Provide the [x, y] coordinate of the cell's center where the given text is located.  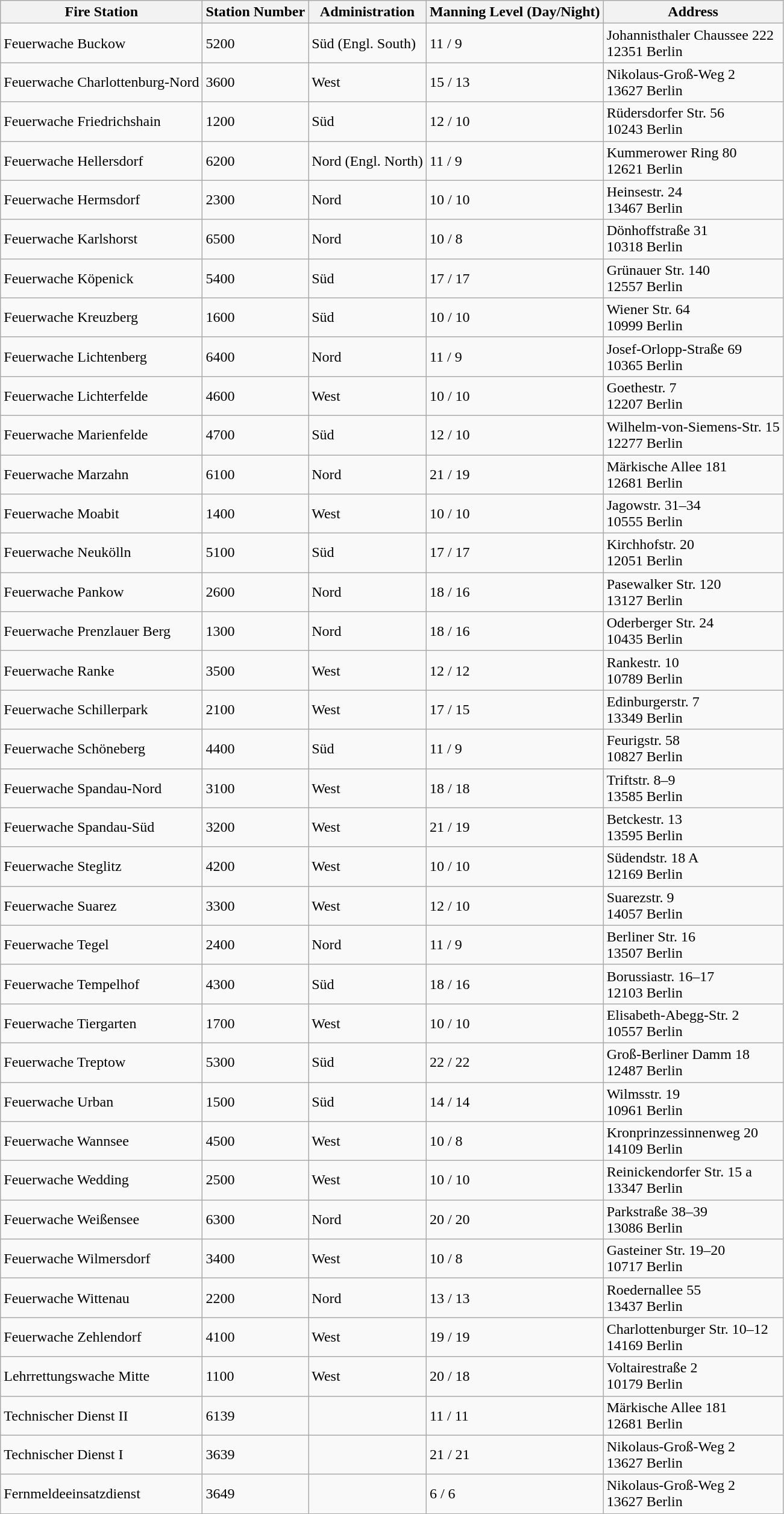
Feuerwache Treptow [101, 1062]
13 / 13 [515, 1298]
Roedernallee 5513437 Berlin [693, 1298]
17 / 15 [515, 710]
Heinsestr. 2413467 Berlin [693, 200]
15 / 13 [515, 82]
Feuerwache Kreuzberg [101, 317]
20 / 18 [515, 1377]
Feuerwache Buckow [101, 43]
Triftstr. 8–913585 Berlin [693, 788]
Feuerwache Wilmersdorf [101, 1258]
22 / 22 [515, 1062]
Feuerwache Charlottenburg-Nord [101, 82]
4700 [256, 435]
1200 [256, 122]
Feuerwache Schillerpark [101, 710]
Feuerwache Spandau-Nord [101, 788]
Grünauer Str. 14012557 Berlin [693, 278]
Manning Level (Day/Night) [515, 12]
Technischer Dienst I [101, 1455]
Feuerwache Hermsdorf [101, 200]
Johannisthaler Chaussee 22212351 Berlin [693, 43]
Fernmeldeeinsatzdienst [101, 1494]
6139 [256, 1415]
Parkstraße 38–3913086 Berlin [693, 1220]
Jagowstr. 31–3410555 Berlin [693, 514]
Feuerwache Prenzlauer Berg [101, 632]
2200 [256, 1298]
2400 [256, 945]
5200 [256, 43]
20 / 20 [515, 1220]
18 / 18 [515, 788]
Address [693, 12]
Borussiastr. 16–1712103 Berlin [693, 984]
Feuerwache Marzahn [101, 474]
6500 [256, 239]
Josef-Orlopp-Straße 6910365 Berlin [693, 357]
3500 [256, 670]
3400 [256, 1258]
Fire Station [101, 12]
Feuerwache Wittenau [101, 1298]
6400 [256, 357]
Feuerwache Moabit [101, 514]
1600 [256, 317]
Rankestr. 1010789 Berlin [693, 670]
Feuerwache Karlshorst [101, 239]
3600 [256, 82]
5100 [256, 553]
Wiener Str. 6410999 Berlin [693, 317]
Feuerwache Spandau-Süd [101, 827]
2500 [256, 1180]
Feuerwache Suarez [101, 905]
11 / 11 [515, 1415]
3200 [256, 827]
Feuerwache Tegel [101, 945]
Wilhelm-von-Siemens-Str. 1512277 Berlin [693, 435]
1100 [256, 1377]
Feuerwache Weißensee [101, 1220]
Pasewalker Str. 12013127 Berlin [693, 592]
Technischer Dienst II [101, 1415]
14 / 14 [515, 1102]
2600 [256, 592]
Elisabeth-Abegg-Str. 210557 Berlin [693, 1023]
5300 [256, 1062]
Edinburgerstr. 713349 Berlin [693, 710]
21 / 21 [515, 1455]
Süd (Engl. South) [368, 43]
Feuerwache Wedding [101, 1180]
Oderberger Str. 2410435 Berlin [693, 632]
Feuerwache Friedrichshain [101, 122]
Rüdersdorfer Str. 5610243 Berlin [693, 122]
Kronprinzessinnenweg 2014109 Berlin [693, 1142]
4600 [256, 395]
3300 [256, 905]
Feuerwache Tempelhof [101, 984]
3639 [256, 1455]
Kummerower Ring 8012621 Berlin [693, 160]
3100 [256, 788]
4300 [256, 984]
4500 [256, 1142]
Administration [368, 12]
19 / 19 [515, 1337]
Goethestr. 712207 Berlin [693, 395]
2300 [256, 200]
Feuerwache Marienfelde [101, 435]
1500 [256, 1102]
Feuerwache Ranke [101, 670]
3649 [256, 1494]
Feuerwache Lichtenberg [101, 357]
12 / 12 [515, 670]
Kirchhofstr. 2012051 Berlin [693, 553]
Feuerwache Schöneberg [101, 749]
Reinickendorfer Str. 15 a13347 Berlin [693, 1180]
Nord (Engl. North) [368, 160]
Berliner Str. 1613507 Berlin [693, 945]
Station Number [256, 12]
Südendstr. 18 A12169 Berlin [693, 867]
Feuerwache Steglitz [101, 867]
Dönhoffstraße 3110318 Berlin [693, 239]
6 / 6 [515, 1494]
Feuerwache Neukölln [101, 553]
1300 [256, 632]
Suarezstr. 914057 Berlin [693, 905]
5400 [256, 278]
Feuerwache Hellersdorf [101, 160]
Feuerwache Zehlendorf [101, 1337]
6200 [256, 160]
Feuerwache Wannsee [101, 1142]
1400 [256, 514]
Feuerwache Lichterfelde [101, 395]
Feuerwache Urban [101, 1102]
Feuerwache Pankow [101, 592]
Groß-Berliner Damm 1812487 Berlin [693, 1062]
Betckestr. 1313595 Berlin [693, 827]
Feurigstr. 5810827 Berlin [693, 749]
Feuerwache Köpenick [101, 278]
4200 [256, 867]
6100 [256, 474]
1700 [256, 1023]
Voltairestraße 210179 Berlin [693, 1377]
Gasteiner Str. 19–2010717 Berlin [693, 1258]
Lehrrettungswache Mitte [101, 1377]
6300 [256, 1220]
4400 [256, 749]
2100 [256, 710]
Charlottenburger Str. 10–1214169 Berlin [693, 1337]
Wilmsstr. 1910961 Berlin [693, 1102]
Feuerwache Tiergarten [101, 1023]
4100 [256, 1337]
